Find where the given text appears and provide that cell's center as (X, Y) coordinate. 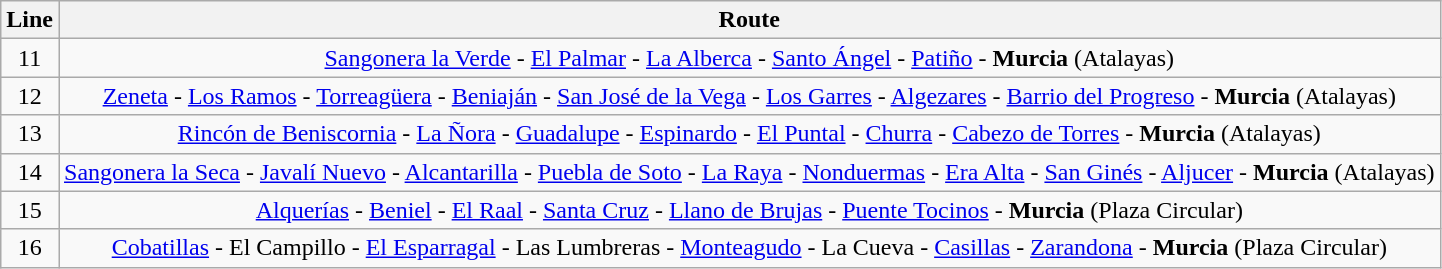
15 (30, 210)
Alquerías - Beniel - El Raal - Santa Cruz - Llano de Brujas - Puente Tocinos - Murcia (Plaza Circular) (749, 210)
Cobatillas - El Campillo - El Esparragal - Las Lumbreras - Monteagudo - La Cueva - Casillas - Zarandona - Murcia (Plaza Circular) (749, 248)
11 (30, 58)
Sangonera la Verde - El Palmar - La Alberca - Santo Ángel - Patiño - Murcia (Atalayas) (749, 58)
Sangonera la Seca - Javalí Nuevo - Alcantarilla - Puebla de Soto - La Raya - Nonduermas - Era Alta - San Ginés - Aljucer - Murcia (Atalayas) (749, 172)
12 (30, 96)
Route (749, 20)
14 (30, 172)
Zeneta - Los Ramos - Torreagüera - Beniaján - San José de la Vega - Los Garres - Algezares - Barrio del Progreso - Murcia (Atalayas) (749, 96)
Rincón de Beniscornia - La Ñora - Guadalupe - Espinardo - El Puntal - Churra - Cabezo de Torres - Murcia (Atalayas) (749, 134)
Line (30, 20)
16 (30, 248)
13 (30, 134)
